Determine the [x, y] coordinate at the center of the cell enclosing the given text.  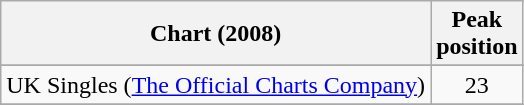
Peakposition [477, 34]
Chart (2008) [216, 34]
23 [477, 85]
UK Singles (The Official Charts Company) [216, 85]
